Scan for the cell matching the given text and deliver its [X, Y] coordinate at center. 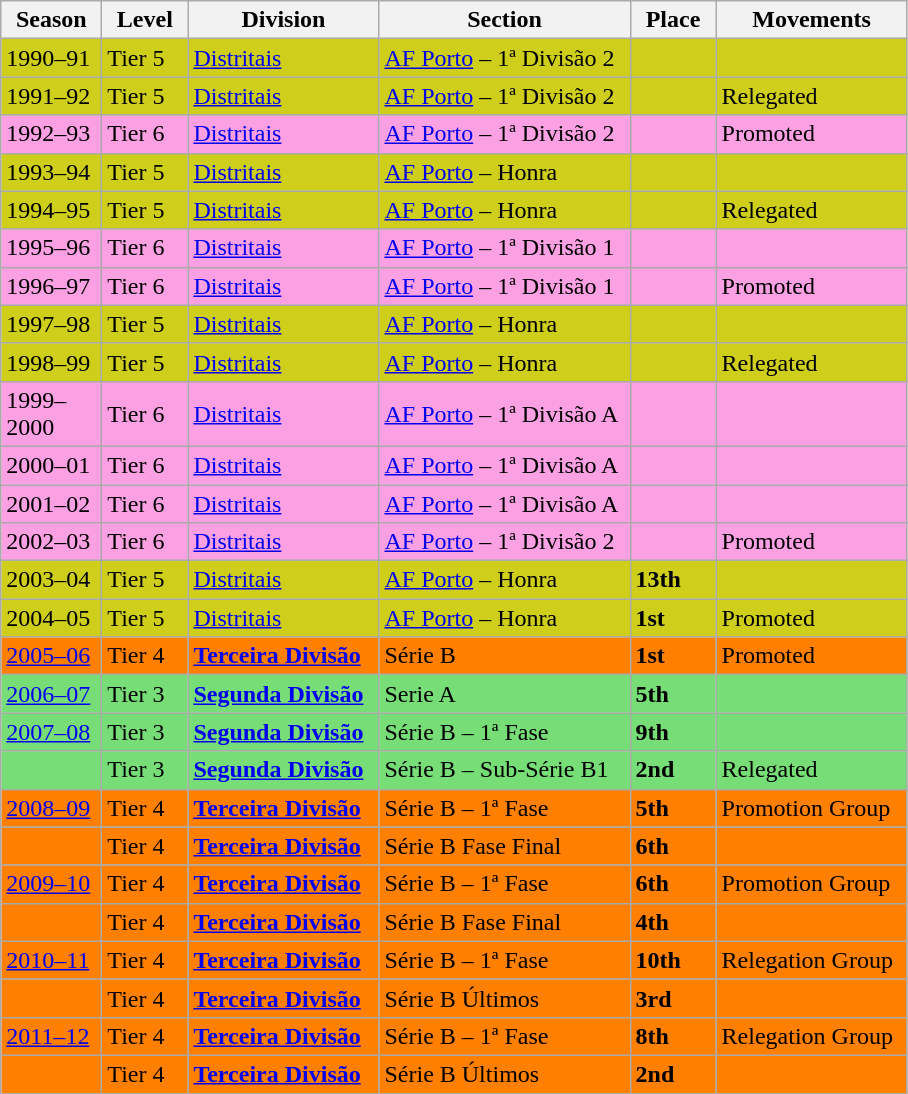
Season [52, 20]
Serie A [504, 694]
1999–2000 [52, 414]
8th [673, 1036]
Place [673, 20]
9th [673, 732]
2010–11 [52, 960]
2008–09 [52, 808]
2004–05 [52, 618]
1992–93 [52, 134]
1990–91 [52, 58]
Movements [812, 20]
1994–95 [52, 210]
Série B [504, 656]
1993–94 [52, 172]
13th [673, 580]
4th [673, 922]
2011–12 [52, 1036]
1991–92 [52, 96]
Level [145, 20]
1996–97 [52, 286]
3rd [673, 998]
2005–06 [52, 656]
2006–07 [52, 694]
2000–01 [52, 465]
1998–99 [52, 362]
2002–03 [52, 542]
Division [284, 20]
2009–10 [52, 884]
2003–04 [52, 580]
2001–02 [52, 503]
Section [504, 20]
2007–08 [52, 732]
Série B – Sub-Série B1 [504, 770]
10th [673, 960]
1997–98 [52, 324]
1995–96 [52, 248]
